Provide the (x, y) coordinate of the cell's center where the given text is located.  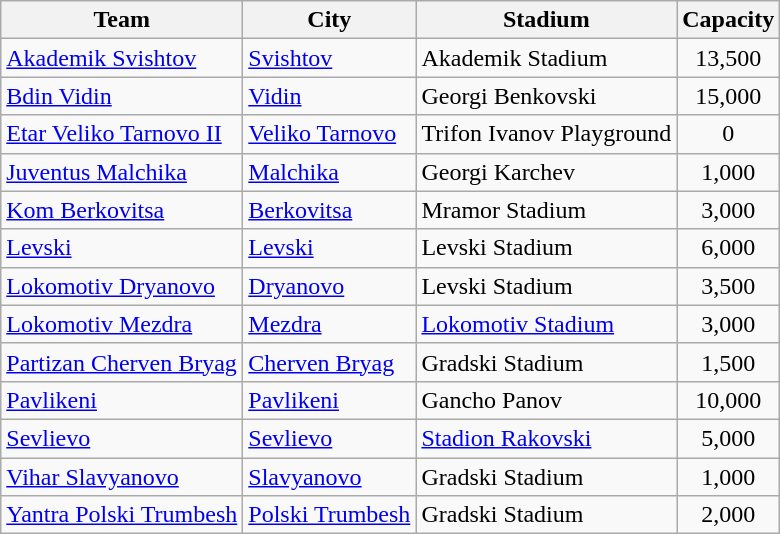
Capacity (728, 20)
Cherven Bryag (330, 362)
Veliko Tarnovo (330, 134)
Stadion Rakovski (546, 438)
5,000 (728, 438)
Georgi Benkovski (546, 96)
Vihar Slavyanovo (122, 477)
Slavyanovo (330, 477)
0 (728, 134)
10,000 (728, 400)
Polski Trumbesh (330, 515)
Trifon Ivanov Playground (546, 134)
6,000 (728, 248)
Lokomotiv Stadium (546, 324)
City (330, 20)
Gancho Panov (546, 400)
Akademik Stadium (546, 58)
Lokomotiv Mezdra (122, 324)
13,500 (728, 58)
Partizan Cherven Bryag (122, 362)
Yantra Polski Trumbesh (122, 515)
Vidin (330, 96)
Svishtov (330, 58)
Akademik Svishtov (122, 58)
Mramor Stadium (546, 210)
2,000 (728, 515)
15,000 (728, 96)
Dryanovo (330, 286)
Georgi Karchev (546, 172)
Team (122, 20)
Lokomotiv Dryanovo (122, 286)
Berkovitsa (330, 210)
Juventus Malchika (122, 172)
Mezdra (330, 324)
3,500 (728, 286)
Kom Berkovitsa (122, 210)
Stadium (546, 20)
1,500 (728, 362)
Bdin Vidin (122, 96)
Malchika (330, 172)
Etar Veliko Tarnovo II (122, 134)
